Scan for the cell matching the given text and deliver its [X, Y] coordinate at center. 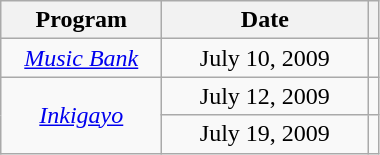
Date [265, 20]
Inkigayo [82, 115]
July 12, 2009 [265, 96]
July 19, 2009 [265, 134]
Program [82, 20]
Music Bank [82, 58]
July 10, 2009 [265, 58]
